Find where the given text appears and provide that cell's center as [x, y] coordinate. 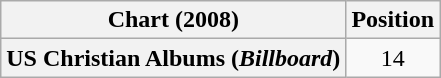
14 [393, 58]
Chart (2008) [174, 20]
Position [393, 20]
US Christian Albums (Billboard) [174, 58]
